Detect which cell encompasses the target text, then output its [X, Y] center coordinate. 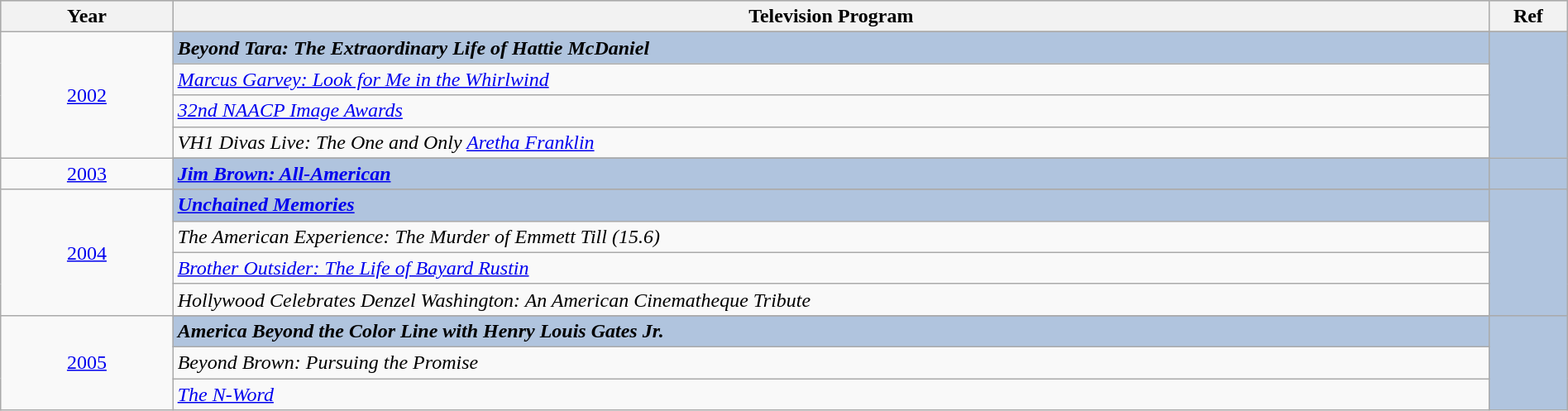
Unchained Memories [830, 205]
2003 [87, 174]
The American Experience: The Murder of Emmett Till (15.6) [830, 237]
Year [87, 17]
2005 [87, 362]
32nd NAACP Image Awards [830, 111]
Jim Brown: All-American [830, 174]
America Beyond the Color Line with Henry Louis Gates Jr. [830, 331]
The N-Word [830, 394]
Marcus Garvey: Look for Me in the Whirlwind [830, 79]
Brother Outsider: The Life of Bayard Rustin [830, 268]
Beyond Brown: Pursuing the Promise [830, 362]
Television Program [830, 17]
Ref [1528, 17]
Hollywood Celebrates Denzel Washington: An American Cinematheque Tribute [830, 299]
VH1 Divas Live: The One and Only Aretha Franklin [830, 142]
Beyond Tara: The Extraordinary Life of Hattie McDaniel [830, 48]
2002 [87, 95]
2004 [87, 252]
